Scan for the cell matching the given text and deliver its (x, y) coordinate at center. 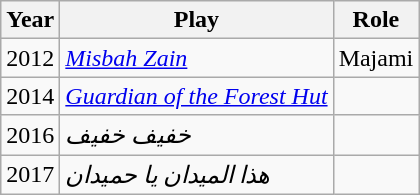
Majami (376, 58)
هذا الميدان يا حميدان (196, 174)
2012 (30, 58)
Role (376, 20)
Play (196, 20)
2016 (30, 135)
Guardian of the Forest Hut (196, 96)
خفيف خفيف (196, 135)
2014 (30, 96)
Year (30, 20)
Misbah Zain (196, 58)
2017 (30, 174)
